Find where the given text appears and provide that cell's center as (X, Y) coordinate. 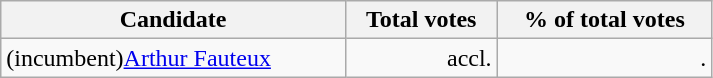
Total votes (421, 20)
% of total votes (604, 20)
. (604, 58)
Candidate (174, 20)
(incumbent)Arthur Fauteux (174, 58)
accl. (421, 58)
